For the text-containing cell, return its midpoint in (X, Y) coordinate format. 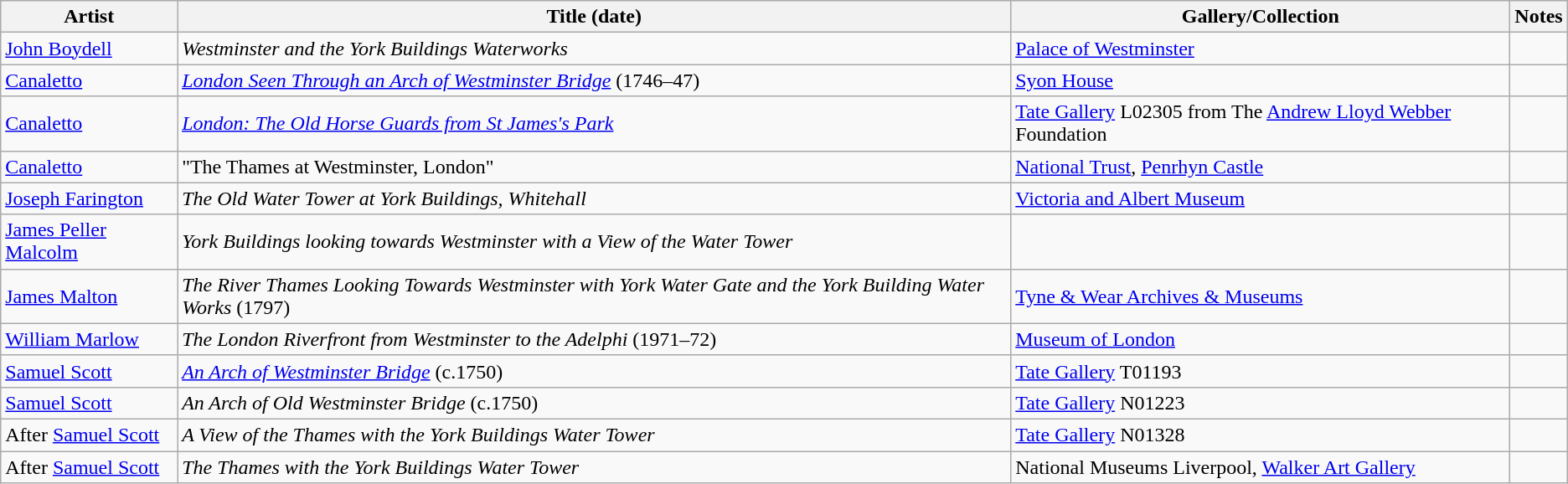
Tyne & Wear Archives & Museums (1261, 296)
John Boydell (89, 49)
National Museums Liverpool, Walker Art Gallery (1261, 466)
Palace of Westminster (1261, 49)
Title (date) (595, 17)
James Peller Malcolm (89, 241)
London Seen Through an Arch of Westminster Bridge (1746–47) (595, 80)
Gallery/Collection (1261, 17)
William Marlow (89, 339)
James Malton (89, 296)
York Buildings looking towards Westminster with a View of the Water Tower (595, 241)
An Arch of Old Westminster Bridge (c.1750) (595, 403)
The Old Water Tower at York Buildings, Whitehall (595, 198)
Westminster and the York Buildings Waterworks (595, 49)
Notes (1539, 17)
Tate Gallery L02305 from The Andrew Lloyd Webber Foundation (1261, 124)
London: The Old Horse Guards from St James's Park (595, 124)
The London Riverfront from Westminster to the Adelphi (1971–72) (595, 339)
Museum of London (1261, 339)
Tate Gallery N01223 (1261, 403)
National Trust, Penrhyn Castle (1261, 167)
A View of the Thames with the York Buildings Water Tower (595, 435)
Tate Gallery N01328 (1261, 435)
Tate Gallery T01193 (1261, 371)
Victoria and Albert Museum (1261, 198)
"The Thames at Westminster, London" (595, 167)
The Thames with the York Buildings Water Tower (595, 466)
Artist (89, 17)
Syon House (1261, 80)
Joseph Farington (89, 198)
The River Thames Looking Towards Westminster with York Water Gate and the York Building Water Works (1797) (595, 296)
An Arch of Westminster Bridge (c.1750) (595, 371)
